Extract the [X, Y] coordinate from the center of the cell holding the provided text.  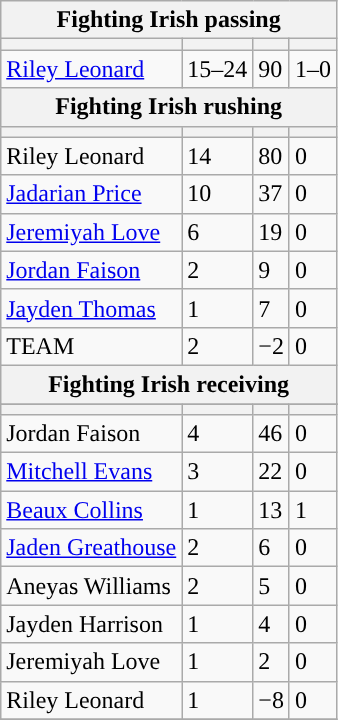
90 [272, 69]
46 [272, 434]
Mitchell Evans [92, 472]
Jayden Harrison [92, 624]
Jadarian Price [92, 194]
14 [218, 156]
37 [272, 194]
5 [272, 586]
Aneyas Williams [92, 586]
9 [272, 270]
10 [218, 194]
3 [218, 472]
Jayden Thomas [92, 308]
15–24 [218, 69]
Fighting Irish rushing [169, 107]
−8 [272, 700]
1–0 [312, 69]
Fighting Irish receiving [169, 384]
19 [272, 232]
Fighting Irish passing [169, 20]
TEAM [92, 346]
−2 [272, 346]
13 [272, 510]
22 [272, 472]
80 [272, 156]
Jaden Greathouse [92, 548]
7 [272, 308]
Beaux Collins [92, 510]
